Determine the (x, y) coordinate at the center of the cell enclosing the given text.  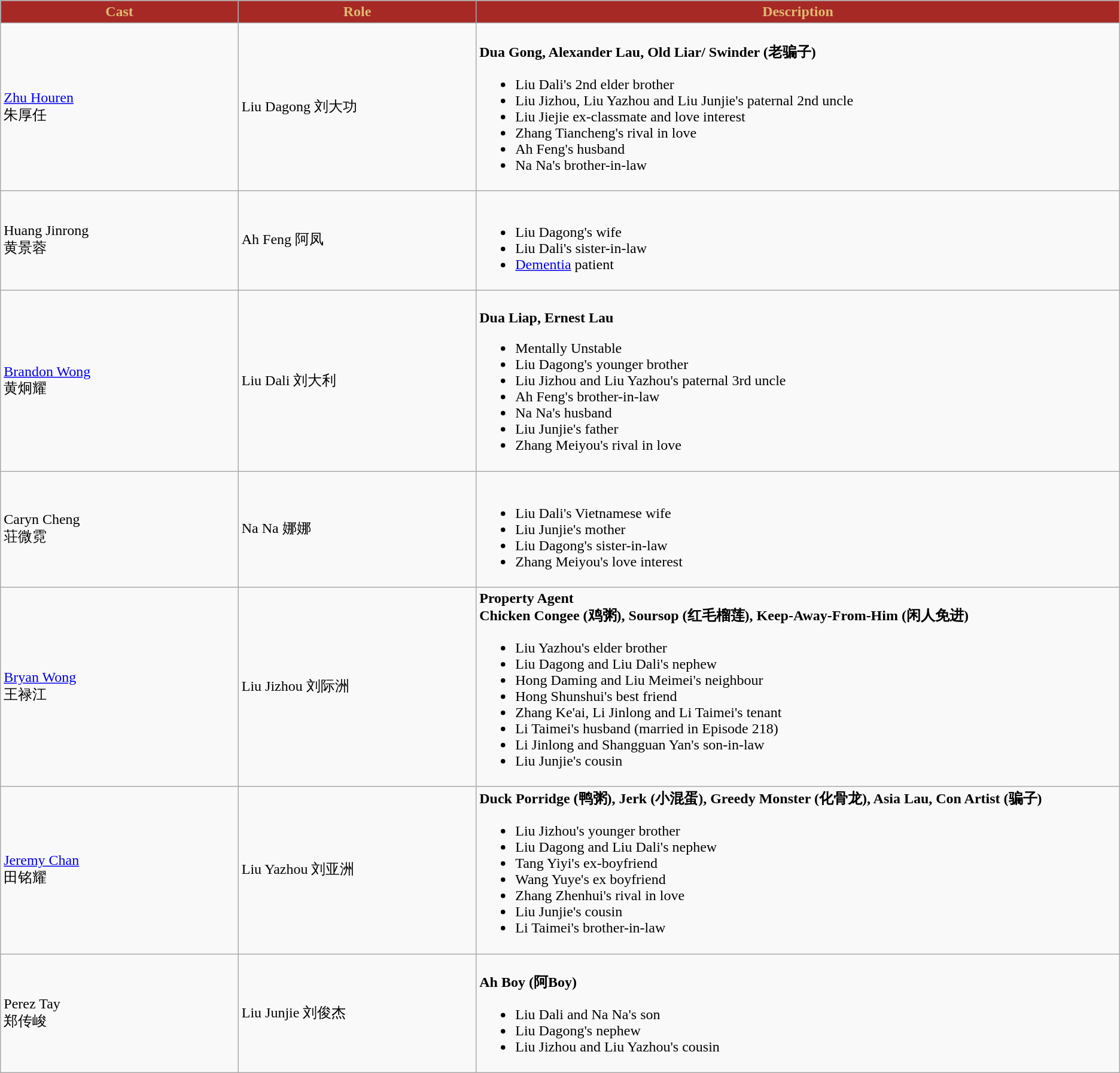
Jeremy Chan田铭耀 (120, 870)
Ah Boy (阿Boy)Liu Dali and Na Na's sonLiu Dagong's nephewLiu Jizhou and Liu Yazhou's cousin (798, 1013)
Caryn Cheng荘微霓 (120, 529)
Bryan Wong王禄江 (120, 687)
Huang Jinrong黄景蓉 (120, 240)
Liu Junjie 刘俊杰 (357, 1013)
Liu Dagong's wifeLiu Dali's sister-in-lawDementia patient (798, 240)
Description (798, 12)
Zhu Houren朱厚任 (120, 107)
Liu Dali 刘大利 (357, 380)
Perez Tay郑传峻 (120, 1013)
Na Na 娜娜 (357, 529)
Cast (120, 12)
Liu Jizhou 刘际洲 (357, 687)
Liu Dali's Vietnamese wifeLiu Junjie's motherLiu Dagong's sister-in-lawZhang Meiyou's love interest (798, 529)
Ah Feng 阿凤 (357, 240)
Brandon Wong黄炯耀 (120, 380)
Liu Dagong 刘大功 (357, 107)
Role (357, 12)
Liu Yazhou 刘亚洲 (357, 870)
